Extract the [X, Y] coordinate from the center of the cell holding the provided text.  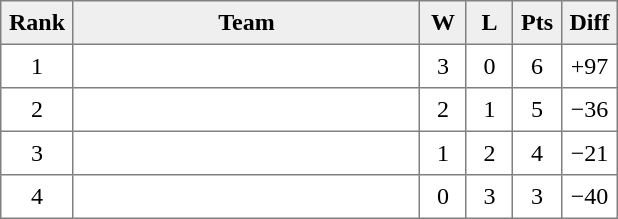
−40 [589, 197]
W [443, 23]
6 [537, 66]
L [489, 23]
−21 [589, 153]
Team [246, 23]
Pts [537, 23]
5 [537, 110]
Rank [38, 23]
+97 [589, 66]
−36 [589, 110]
Diff [589, 23]
